Return the (x, y) coordinate for the center point of the cell that contains the specified text.  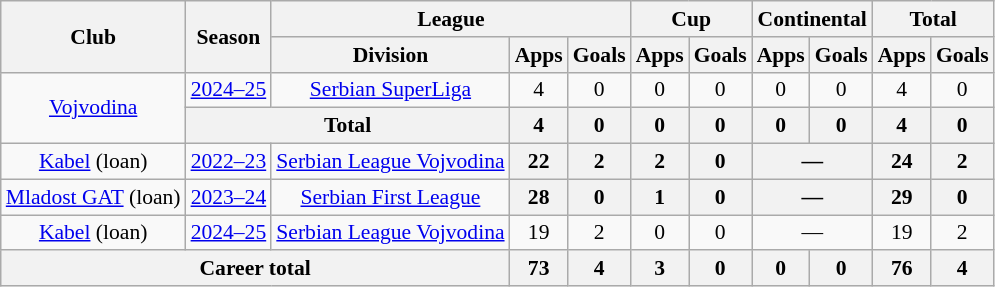
22 (539, 162)
Mladost GAT (loan) (94, 197)
24 (902, 162)
73 (539, 269)
2022–23 (229, 162)
2023–24 (229, 197)
Division (390, 55)
Serbian First League (390, 197)
Season (229, 36)
29 (902, 197)
3 (660, 269)
Club (94, 36)
28 (539, 197)
Career total (256, 269)
Cup (692, 19)
Continental (812, 19)
League (450, 19)
1 (660, 197)
Vojvodina (94, 108)
Serbian SuperLiga (390, 90)
76 (902, 269)
